Search for the cell housing the specified text and yield its [x, y] center coordinate. 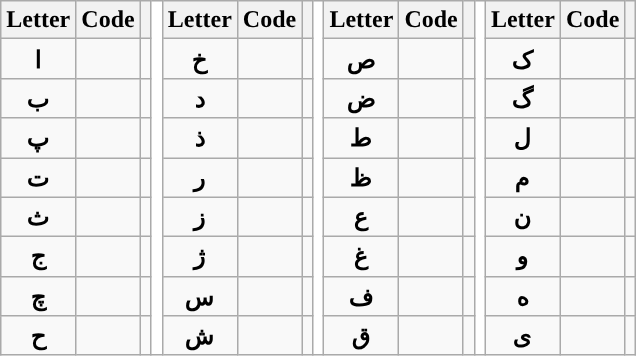
ع [362, 217]
پ [38, 138]
ج [38, 257]
ب [38, 98]
ض [362, 98]
غ [362, 257]
ل [522, 138]
ک [522, 59]
ص [362, 59]
ق [362, 336]
ظ [362, 178]
ز [200, 217]
چ [38, 296]
م [522, 178]
ر [200, 178]
ه [522, 296]
ژ [200, 257]
س [200, 296]
ش [200, 336]
ذ [200, 138]
ح [38, 336]
ن [522, 217]
ف [362, 296]
ا [38, 59]
خ [200, 59]
و [522, 257]
د [200, 98]
ت [38, 178]
ی [522, 336]
گ [522, 98]
ط [362, 138]
ث [38, 217]
